Capture the cell that displays the provided text and extract its (x, y) central coordinate. 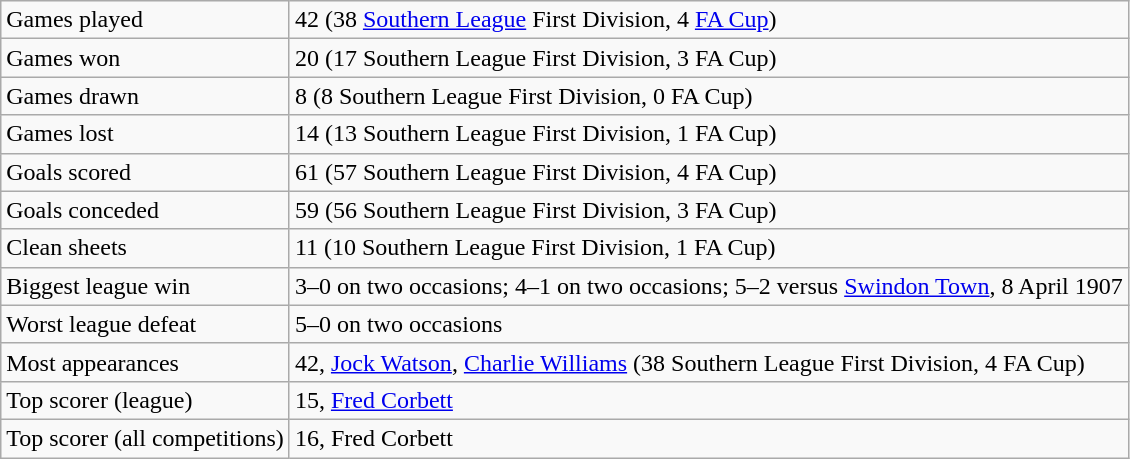
Goals conceded (146, 210)
61 (57 Southern League First Division, 4 FA Cup) (708, 172)
42, Jock Watson, Charlie Williams (38 Southern League First Division, 4 FA Cup) (708, 362)
11 (10 Southern League First Division, 1 FA Cup) (708, 248)
8 (8 Southern League First Division, 0 FA Cup) (708, 96)
Top scorer (league) (146, 400)
16, Fred Corbett (708, 438)
Games drawn (146, 96)
Most appearances (146, 362)
Biggest league win (146, 286)
Games played (146, 20)
5–0 on two occasions (708, 324)
Worst league defeat (146, 324)
42 (38 Southern League First Division, 4 FA Cup) (708, 20)
20 (17 Southern League First Division, 3 FA Cup) (708, 58)
Goals scored (146, 172)
Games won (146, 58)
Clean sheets (146, 248)
15, Fred Corbett (708, 400)
Top scorer (all competitions) (146, 438)
14 (13 Southern League First Division, 1 FA Cup) (708, 134)
59 (56 Southern League First Division, 3 FA Cup) (708, 210)
Games lost (146, 134)
3–0 on two occasions; 4–1 on two occasions; 5–2 versus Swindon Town, 8 April 1907 (708, 286)
